Return (x, y) of the center of cell containing provided text 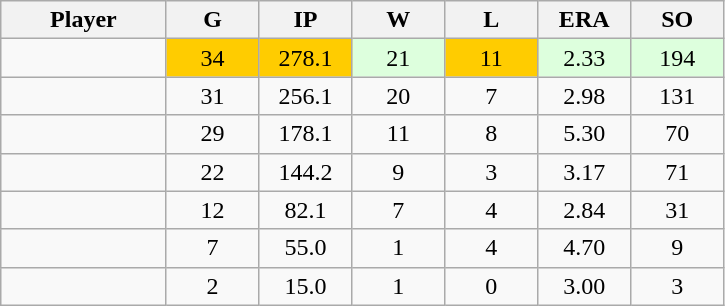
12 (212, 210)
29 (212, 134)
L (492, 20)
131 (678, 96)
SO (678, 20)
2.98 (584, 96)
194 (678, 58)
2.84 (584, 210)
178.1 (306, 134)
IP (306, 20)
G (212, 20)
278.1 (306, 58)
3.17 (584, 172)
71 (678, 172)
22 (212, 172)
5.30 (584, 134)
2 (212, 286)
20 (398, 96)
ERA (584, 20)
W (398, 20)
3.00 (584, 286)
8 (492, 134)
144.2 (306, 172)
2.33 (584, 58)
70 (678, 134)
15.0 (306, 286)
21 (398, 58)
256.1 (306, 96)
55.0 (306, 248)
34 (212, 58)
Player (84, 20)
0 (492, 286)
82.1 (306, 210)
4.70 (584, 248)
